Pinpoint the cell where the given text exists, returning its (X, Y) midpoint coordinate. 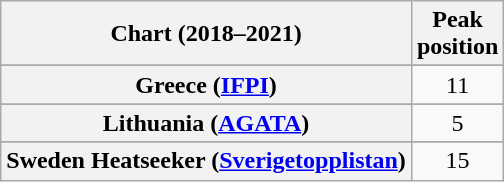
Sweden Heatseeker (Sverigetopplistan) (206, 161)
Chart (2018–2021) (206, 34)
Greece (IFPI) (206, 85)
Peakposition (457, 34)
Lithuania (AGATA) (206, 123)
15 (457, 161)
11 (457, 85)
5 (457, 123)
